Return the (X, Y) coordinate for the center point of the cell that contains the specified text.  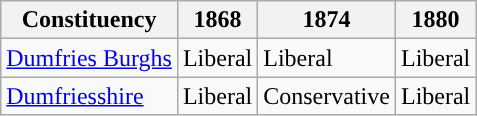
1874 (327, 20)
Dumfries Burghs (90, 58)
Conservative (327, 96)
1868 (217, 20)
Dumfriesshire (90, 96)
1880 (435, 20)
Constituency (90, 20)
